Return [x, y] of the center of cell containing provided text 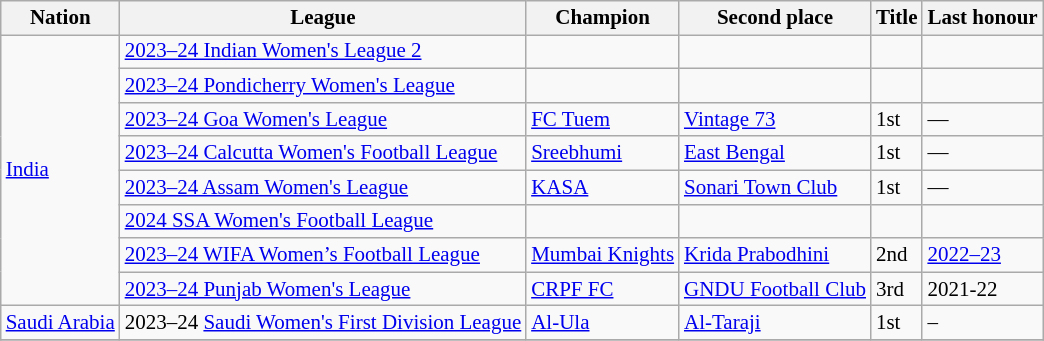
Nation [60, 18]
FC Tuem [602, 119]
Champion [602, 18]
GNDU Football Club [775, 289]
– [982, 323]
Sreebhumi [602, 153]
Last honour [982, 18]
2021-22 [982, 289]
League [323, 18]
2023–24 Pondicherry Women's League [323, 86]
2023–24 Goa Women's League [323, 119]
2023–24 Saudi Women's First Division League [323, 323]
2023–24 Punjab Women's League [323, 289]
2nd [897, 255]
Al-Taraji [775, 323]
Mumbai Knights [602, 255]
2024 SSA Women's Football League [323, 221]
2022–23 [982, 255]
Vintage 73 [775, 119]
East Bengal [775, 153]
CRPF FC [602, 289]
KASA [602, 187]
2023–24 WIFA Women’s Football League [323, 255]
India [60, 170]
2023–24 Calcutta Women's Football League [323, 153]
2023–24 Assam Women's League [323, 187]
Sonari Town Club [775, 187]
2023–24 Indian Women's League 2 [323, 52]
Saudi Arabia [60, 323]
3rd [897, 289]
Second place [775, 18]
Al-Ula [602, 323]
Krida Prabodhini [775, 255]
Title [897, 18]
